Return (X, Y) of the center of cell containing provided text 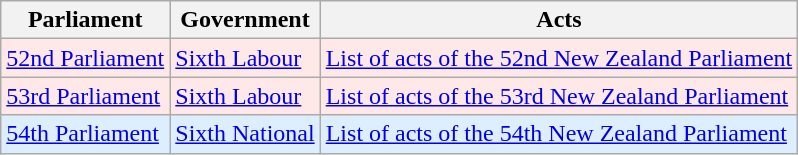
Government (245, 20)
List of acts of the 53rd New Zealand Parliament (559, 96)
52nd Parliament (86, 58)
List of acts of the 52nd New Zealand Parliament (559, 58)
53rd Parliament (86, 96)
Sixth National (245, 134)
Parliament (86, 20)
54th Parliament (86, 134)
Acts (559, 20)
List of acts of the 54th New Zealand Parliament (559, 134)
